Detect which cell encompasses the target text, then output its [X, Y] center coordinate. 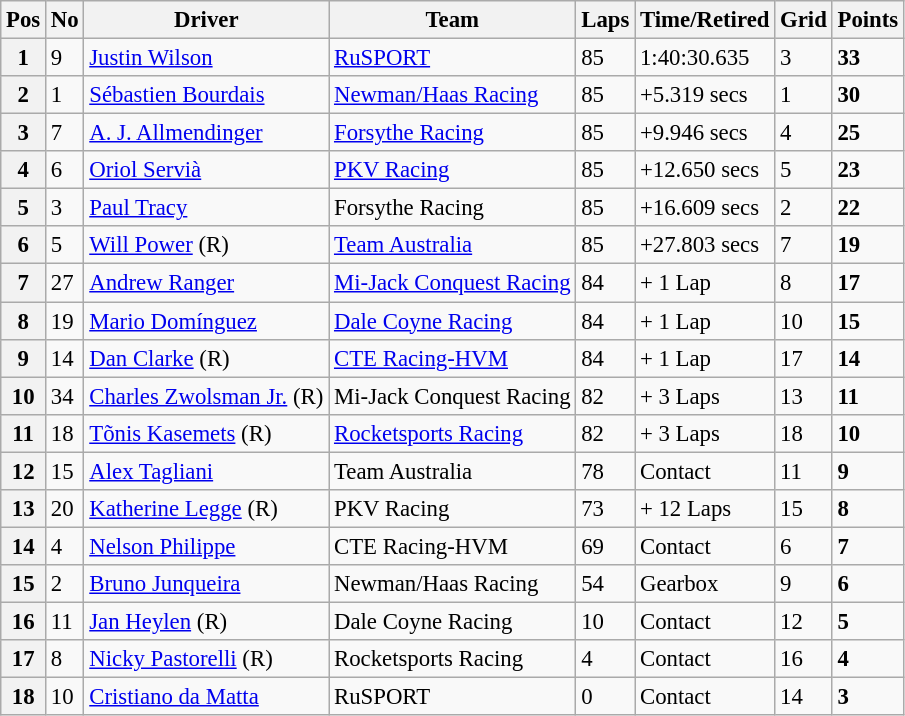
Points [868, 20]
Team [452, 20]
23 [868, 170]
Will Power (R) [206, 245]
Cristiano da Matta [206, 697]
Justin Wilson [206, 58]
33 [868, 58]
Katherine Legge (R) [206, 509]
Gearbox [705, 584]
+ 12 Laps [705, 509]
Driver [206, 20]
Tõnis Kasemets (R) [206, 433]
1:40:30.635 [705, 58]
No [65, 20]
Pos [24, 20]
Alex Tagliani [206, 471]
30 [868, 95]
Nicky Pastorelli (R) [206, 659]
25 [868, 133]
Laps [606, 20]
A. J. Allmendinger [206, 133]
34 [65, 396]
Bruno Junqueira [206, 584]
Charles Zwolsman Jr. (R) [206, 396]
+9.946 secs [705, 133]
+16.609 secs [705, 208]
Dan Clarke (R) [206, 358]
+12.650 secs [705, 170]
Paul Tracy [206, 208]
Grid [804, 20]
Sébastien Bourdais [206, 95]
22 [868, 208]
Nelson Philippe [206, 546]
Oriol Servià [206, 170]
78 [606, 471]
Mario Domínguez [206, 321]
+5.319 secs [705, 95]
Time/Retired [705, 20]
+27.803 secs [705, 245]
0 [606, 697]
54 [606, 584]
Jan Heylen (R) [206, 621]
27 [65, 283]
69 [606, 546]
20 [65, 509]
Andrew Ranger [206, 283]
73 [606, 509]
